Locate the cell with the specified text and output its (x, y) center coordinate. 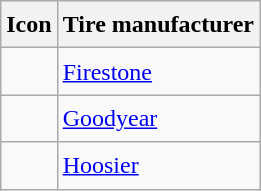
Goodyear (158, 118)
Tire manufacturer (158, 24)
Hoosier (158, 166)
Firestone (158, 72)
Icon (29, 24)
